Search for the cell housing the specified text and yield its (x, y) center coordinate. 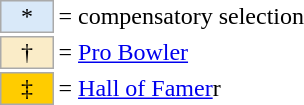
‡ (27, 88)
* (27, 16)
† (27, 52)
